Search for the cell housing the specified text and yield its (x, y) center coordinate. 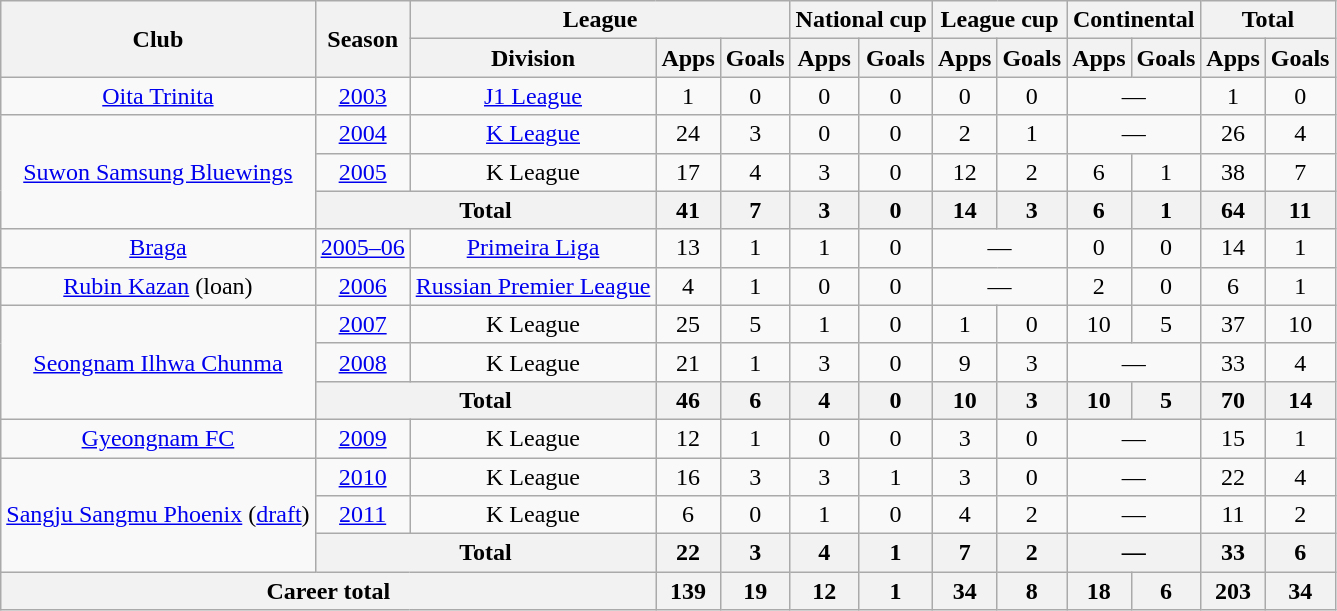
2009 (362, 438)
Seongnam Ilhwa Chunma (158, 362)
2011 (362, 515)
2004 (362, 134)
Suwon Samsung Bluewings (158, 172)
2005 (362, 172)
18 (1099, 591)
64 (1233, 210)
2007 (362, 324)
37 (1233, 324)
9 (964, 362)
2005–06 (362, 248)
Primeira Liga (533, 248)
Division (533, 58)
38 (1233, 172)
2010 (362, 477)
Sangju Sangmu Phoenix (draft) (158, 515)
Oita Trinita (158, 96)
Russian Premier League (533, 286)
15 (1233, 438)
17 (688, 172)
Gyeongnam FC (158, 438)
21 (688, 362)
League (600, 20)
70 (1233, 400)
Club (158, 39)
25 (688, 324)
Season (362, 39)
46 (688, 400)
19 (755, 591)
Continental (1134, 20)
Braga (158, 248)
2006 (362, 286)
41 (688, 210)
Rubin Kazan (loan) (158, 286)
24 (688, 134)
2008 (362, 362)
League cup (999, 20)
16 (688, 477)
8 (1032, 591)
J1 League (533, 96)
139 (688, 591)
National cup (861, 20)
26 (1233, 134)
203 (1233, 591)
13 (688, 248)
Career total (328, 591)
2003 (362, 96)
